Return the (x, y) coordinate for the center point of the cell that contains the specified text.  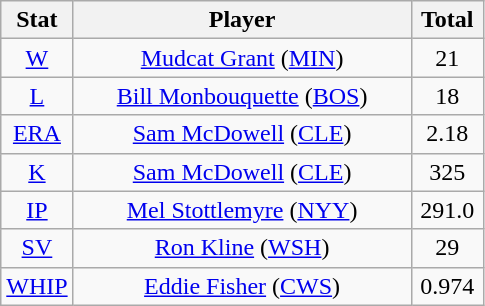
2.18 (447, 134)
Mel Stottlemyre (NYY) (242, 210)
Bill Monbouquette (BOS) (242, 96)
325 (447, 172)
21 (447, 58)
W (37, 58)
0.974 (447, 286)
18 (447, 96)
Mudcat Grant (MIN) (242, 58)
Stat (37, 20)
Player (242, 20)
ERA (37, 134)
WHIP (37, 286)
Ron Kline (WSH) (242, 248)
SV (37, 248)
Eddie Fisher (CWS) (242, 286)
IP (37, 210)
291.0 (447, 210)
K (37, 172)
Total (447, 20)
L (37, 96)
29 (447, 248)
